Output the [X, Y] coordinate of the center of the cell containing the given text.  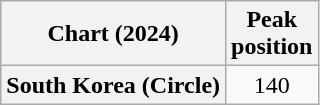
Chart (2024) [114, 34]
South Korea (Circle) [114, 85]
Peakposition [272, 34]
140 [272, 85]
